Provide the (X, Y) coordinate of the cell's center where the given text is located.  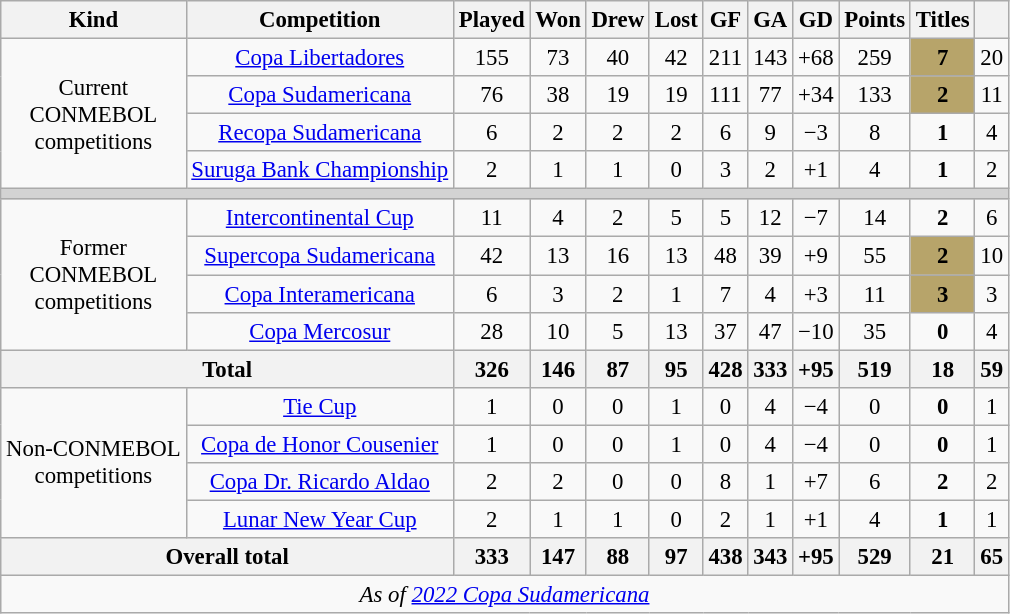
GA (770, 20)
Lost (676, 20)
438 (726, 557)
Supercopa Sudamericana (320, 256)
76 (492, 95)
97 (676, 557)
+7 (816, 482)
Copa Sudamericana (320, 95)
59 (992, 369)
48 (726, 256)
+3 (816, 294)
77 (770, 95)
GD (816, 20)
As of 2022 Copa Sudamericana (505, 594)
Recopa Sudamericana (320, 133)
−7 (816, 219)
FormerCONMEBOLcompetitions (94, 275)
143 (770, 58)
35 (874, 331)
519 (874, 369)
Points (874, 20)
18 (942, 369)
Lunar New Year Cup (320, 519)
Won (558, 20)
87 (618, 369)
Copa Mercosur (320, 331)
95 (676, 369)
259 (874, 58)
28 (492, 331)
−10 (816, 331)
39 (770, 256)
Copa Libertadores (320, 58)
Overall total (228, 557)
Suruga Bank Championship (320, 170)
133 (874, 95)
40 (618, 58)
38 (558, 95)
155 (492, 58)
529 (874, 557)
+9 (816, 256)
Copa Interamericana (320, 294)
Intercontinental Cup (320, 219)
Copa Dr. Ricardo Aldao (320, 482)
20 (992, 58)
146 (558, 369)
Kind (94, 20)
9 (770, 133)
47 (770, 331)
Titles (942, 20)
14 (874, 219)
16 (618, 256)
CurrentCONMEBOLcompetitions (94, 114)
Played (492, 20)
55 (874, 256)
111 (726, 95)
Drew (618, 20)
Competition (320, 20)
65 (992, 557)
12 (770, 219)
Non-CONMEBOLcompetitions (94, 462)
147 (558, 557)
21 (942, 557)
326 (492, 369)
GF (726, 20)
428 (726, 369)
Tie Cup (320, 406)
211 (726, 58)
+68 (816, 58)
+34 (816, 95)
Copa de Honor Cousenier (320, 444)
−3 (816, 133)
Total (228, 369)
37 (726, 331)
88 (618, 557)
343 (770, 557)
73 (558, 58)
